Extract the [X, Y] coordinate from the center of the cell holding the provided text.  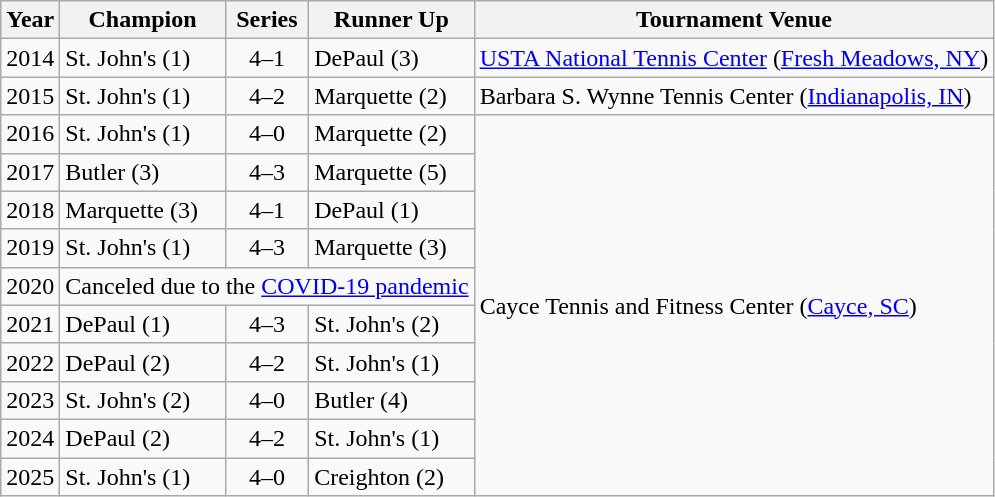
2025 [30, 477]
2020 [30, 286]
Series [266, 20]
DePaul (3) [392, 58]
Cayce Tennis and Fitness Center (Cayce, SC) [734, 306]
Champion [142, 20]
Marquette (5) [392, 172]
Barbara S. Wynne Tennis Center (Indianapolis, IN) [734, 96]
2015 [30, 96]
Year [30, 20]
2016 [30, 134]
2022 [30, 362]
Runner Up [392, 20]
2018 [30, 210]
2021 [30, 324]
USTA National Tennis Center (Fresh Meadows, NY) [734, 58]
Butler (3) [142, 172]
Tournament Venue [734, 20]
2017 [30, 172]
Creighton (2) [392, 477]
Butler (4) [392, 400]
Canceled due to the COVID-19 pandemic [267, 286]
2023 [30, 400]
2014 [30, 58]
2024 [30, 438]
2019 [30, 248]
